Scan for the cell matching the given text and deliver its (x, y) coordinate at center. 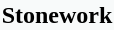
Stonework (57, 15)
